Find where the given text appears and provide that cell's center as [x, y] coordinate. 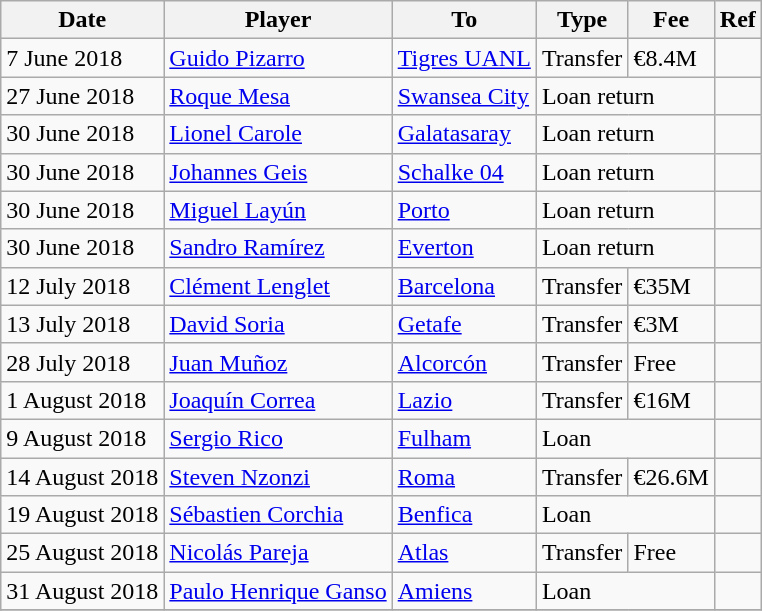
Clément Lenglet [278, 286]
To [464, 20]
Alcorcón [464, 362]
Miguel Layún [278, 210]
7 June 2018 [82, 58]
Sergio Rico [278, 438]
€8.4M [671, 58]
31 August 2018 [82, 591]
€26.6M [671, 477]
14 August 2018 [82, 477]
Steven Nzonzi [278, 477]
€16M [671, 400]
27 June 2018 [82, 96]
Benfica [464, 515]
Sébastien Corchia [278, 515]
Player [278, 20]
Lazio [464, 400]
Ref [738, 20]
12 July 2018 [82, 286]
1 August 2018 [82, 400]
Tigres UANL [464, 58]
9 August 2018 [82, 438]
Type [582, 20]
Guido Pizarro [278, 58]
€3M [671, 324]
19 August 2018 [82, 515]
Sandro Ramírez [278, 248]
Amiens [464, 591]
Paulo Henrique Ganso [278, 591]
13 July 2018 [82, 324]
Juan Muñoz [278, 362]
Fee [671, 20]
Schalke 04 [464, 172]
Nicolás Pareja [278, 553]
Galatasaray [464, 134]
Barcelona [464, 286]
Everton [464, 248]
Porto [464, 210]
Getafe [464, 324]
Swansea City [464, 96]
Johannes Geis [278, 172]
Roma [464, 477]
25 August 2018 [82, 553]
28 July 2018 [82, 362]
Roque Mesa [278, 96]
€35M [671, 286]
David Soria [278, 324]
Atlas [464, 553]
Joaquín Correa [278, 400]
Lionel Carole [278, 134]
Fulham [464, 438]
Date [82, 20]
